From the cell containing the given text, extract its center point as [x, y] coordinate. 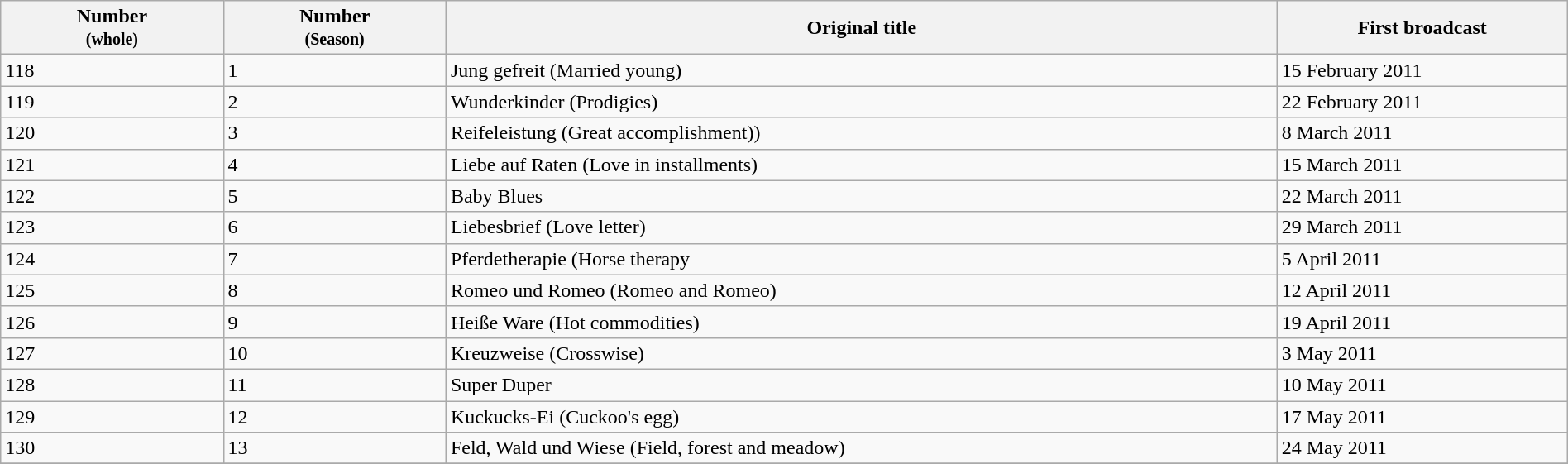
130 [112, 448]
Romeo und Romeo (Romeo and Romeo) [862, 290]
8 March 2011 [1422, 133]
123 [112, 227]
1 [334, 70]
24 May 2011 [1422, 448]
Baby Blues [862, 196]
128 [112, 385]
15 March 2011 [1422, 165]
22 February 2011 [1422, 102]
Wunderkinder (Prodigies) [862, 102]
13 [334, 448]
124 [112, 259]
118 [112, 70]
19 April 2011 [1422, 322]
4 [334, 165]
Jung gefreit (Married young) [862, 70]
Liebe auf Raten (Love in installments) [862, 165]
Feld, Wald und Wiese (Field, forest and meadow) [862, 448]
First broadcast [1422, 28]
11 [334, 385]
Heiße Ware (Hot commodities) [862, 322]
29 March 2011 [1422, 227]
6 [334, 227]
3 May 2011 [1422, 353]
126 [112, 322]
Super Duper [862, 385]
22 March 2011 [1422, 196]
127 [112, 353]
Number (whole) [112, 28]
7 [334, 259]
Reifeleistung (Great accomplishment)) [862, 133]
3 [334, 133]
12 April 2011 [1422, 290]
Kreuzweise (Crosswise) [862, 353]
121 [112, 165]
125 [112, 290]
15 February 2011 [1422, 70]
129 [112, 416]
5 [334, 196]
120 [112, 133]
Number (Season) [334, 28]
Pferdetherapie (Horse therapy [862, 259]
Liebesbrief (Love letter) [862, 227]
5 April 2011 [1422, 259]
Original title [862, 28]
10 May 2011 [1422, 385]
9 [334, 322]
122 [112, 196]
10 [334, 353]
8 [334, 290]
119 [112, 102]
Kuckucks-Ei (Cuckoo's egg) [862, 416]
17 May 2011 [1422, 416]
2 [334, 102]
12 [334, 416]
